Determine the [x, y] coordinate at the center of the cell enclosing the given text.  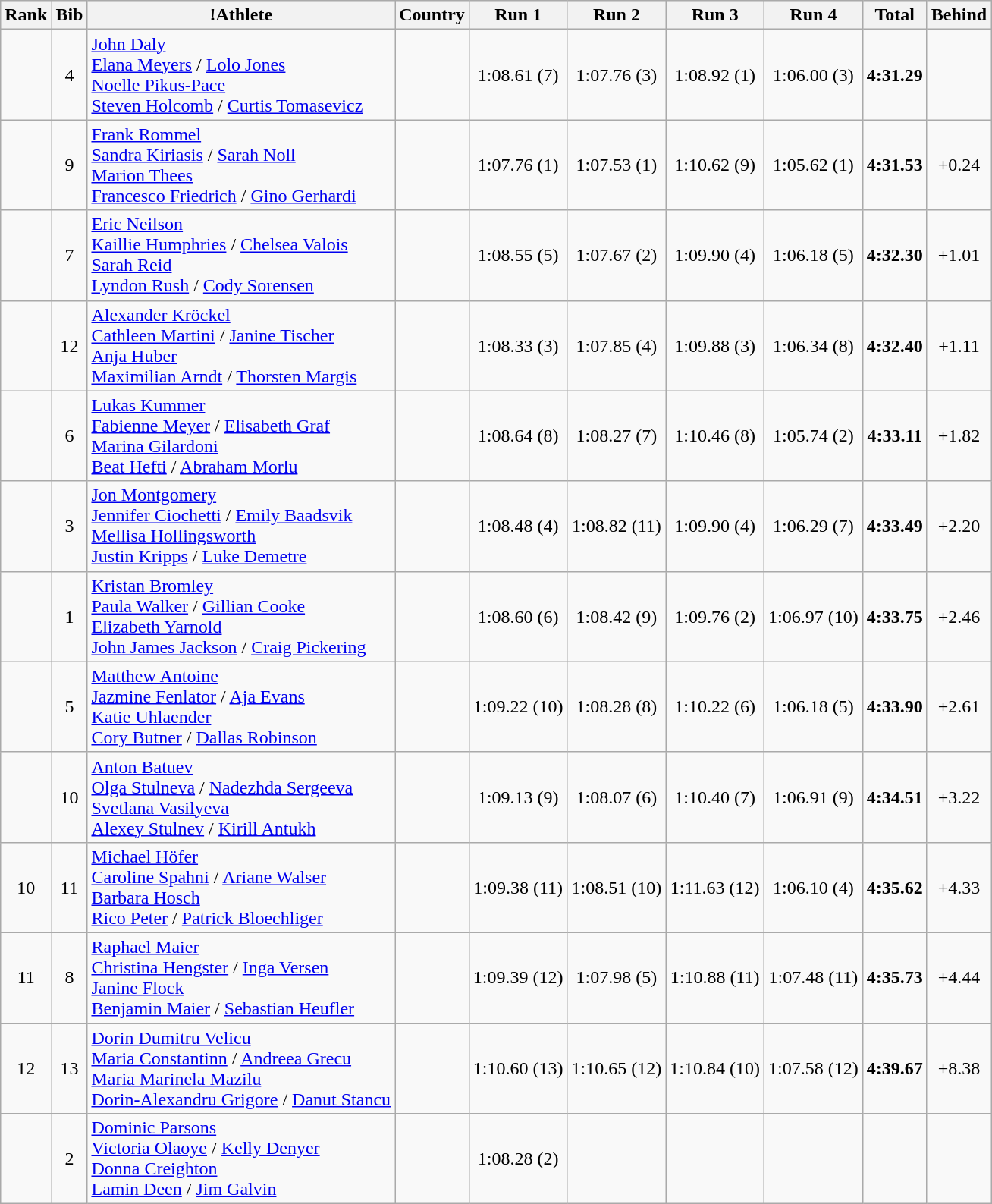
+4.44 [959, 977]
4:32.30 [895, 255]
7 [70, 255]
Behind [959, 15]
Rank [26, 15]
4:31.53 [895, 165]
1 [70, 616]
+3.22 [959, 797]
1:09.22 (10) [518, 707]
1:07.76 (3) [617, 74]
1:08.51 (10) [617, 888]
9 [70, 165]
1:09.76 (2) [715, 616]
1:08.07 (6) [617, 797]
1:10.84 (10) [715, 1068]
Eric NeilsonKaillie Humphries / Chelsea ValoisSarah ReidLyndon Rush / Cody Sorensen [241, 255]
1:08.28 (2) [518, 1159]
4:35.62 [895, 888]
1:06.10 (4) [814, 888]
4 [70, 74]
1:08.60 (6) [518, 616]
3 [70, 527]
1:11.63 (12) [715, 888]
1:10.88 (11) [715, 977]
1:09.38 (11) [518, 888]
+8.38 [959, 1068]
Alexander KröckelCathleen Martini / Janine TischerAnja HuberMaximilian Arndt / Thorsten Margis [241, 346]
1:08.27 (7) [617, 435]
1:07.48 (11) [814, 977]
+2.20 [959, 527]
Matthew AntoineJazmine Fenlator / Aja EvansKatie UhlaenderCory Butner / Dallas Robinson [241, 707]
Dorin Dumitru VelicuMaria Constantinn / Andreea GrecuMaria Marinela MaziluDorin-Alexandru Grigore / Danut Stancu [241, 1068]
1:10.65 (12) [617, 1068]
1:06.34 (8) [814, 346]
4:33.75 [895, 616]
1:08.82 (11) [617, 527]
Run 4 [814, 15]
1:08.64 (8) [518, 435]
1:08.61 (7) [518, 74]
Bib [70, 15]
2 [70, 1159]
+4.33 [959, 888]
+2.46 [959, 616]
4:31.29 [895, 74]
+1.82 [959, 435]
1:07.67 (2) [617, 255]
1:08.28 (8) [617, 707]
1:08.42 (9) [617, 616]
8 [70, 977]
!Athlete [241, 15]
Anton BatuevOlga Stulneva / Nadezhda SergeevaSvetlana VasilyevaAlexey Stulnev / Kirill Antukh [241, 797]
4:32.40 [895, 346]
1:06.91 (9) [814, 797]
1:06.00 (3) [814, 74]
1:05.62 (1) [814, 165]
1:10.62 (9) [715, 165]
1:10.46 (8) [715, 435]
1:07.85 (4) [617, 346]
+2.61 [959, 707]
1:10.60 (13) [518, 1068]
4:33.49 [895, 527]
1:06.97 (10) [814, 616]
1:07.98 (5) [617, 977]
1:08.55 (5) [518, 255]
1:08.33 (3) [518, 346]
Kristan BromleyPaula Walker / Gillian CookeElizabeth YarnoldJohn James Jackson / Craig Pickering [241, 616]
Jon MontgomeryJennifer Ciochetti / Emily BaadsvikMellisa HollingsworthJustin Kripps / Luke Demetre [241, 527]
1:06.29 (7) [814, 527]
1:10.22 (6) [715, 707]
Total [895, 15]
+1.11 [959, 346]
1:10.40 (7) [715, 797]
4:34.51 [895, 797]
1:07.76 (1) [518, 165]
1:09.13 (9) [518, 797]
5 [70, 707]
1:08.48 (4) [518, 527]
6 [70, 435]
+0.24 [959, 165]
John DalyElana Meyers / Lolo JonesNoelle Pikus-PaceSteven Holcomb / Curtis Tomasevicz [241, 74]
Michael HöferCaroline Spahni / Ariane WalserBarbara HoschRico Peter / Patrick Bloechliger [241, 888]
4:33.90 [895, 707]
Run 3 [715, 15]
Country [432, 15]
Raphael MaierChristina Hengster / Inga VersenJanine FlockBenjamin Maier / Sebastian Heufler [241, 977]
Run 2 [617, 15]
1:07.53 (1) [617, 165]
4:33.11 [895, 435]
4:39.67 [895, 1068]
13 [70, 1068]
1:07.58 (12) [814, 1068]
1:09.39 (12) [518, 977]
1:05.74 (2) [814, 435]
+1.01 [959, 255]
Run 1 [518, 15]
Frank RommelSandra Kiriasis / Sarah NollMarion TheesFrancesco Friedrich / Gino Gerhardi [241, 165]
1:08.92 (1) [715, 74]
1:09.88 (3) [715, 346]
Dominic ParsonsVictoria Olaoye / Kelly DenyerDonna CreightonLamin Deen / Jim Galvin [241, 1159]
Lukas KummerFabienne Meyer / Elisabeth GrafMarina GilardoniBeat Hefti / Abraham Morlu [241, 435]
4:35.73 [895, 977]
